For the text-containing cell, return its midpoint in [x, y] coordinate format. 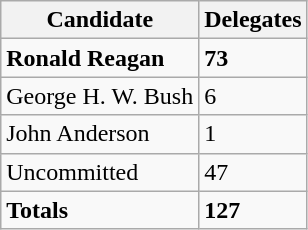
6 [253, 96]
73 [253, 58]
Totals [100, 210]
127 [253, 210]
47 [253, 172]
Ronald Reagan [100, 58]
1 [253, 134]
George H. W. Bush [100, 96]
Candidate [100, 20]
Delegates [253, 20]
Uncommitted [100, 172]
John Anderson [100, 134]
